Extract the [X, Y] coordinate from the center of the cell holding the provided text.  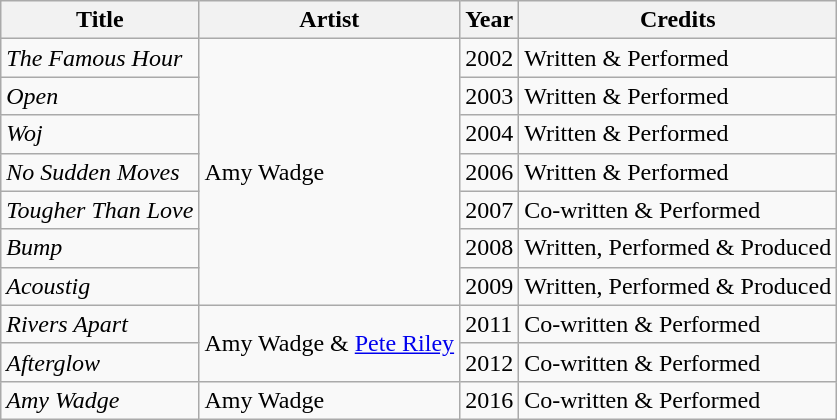
Year [490, 20]
2004 [490, 134]
Tougher Than Love [100, 210]
Credits [678, 20]
Amy Wadge & Pete Riley [330, 343]
Open [100, 96]
2006 [490, 172]
2009 [490, 286]
Title [100, 20]
2011 [490, 324]
2012 [490, 362]
The Famous Hour [100, 58]
Afterglow [100, 362]
2003 [490, 96]
Rivers Apart [100, 324]
Artist [330, 20]
2016 [490, 400]
2008 [490, 248]
Bump [100, 248]
2007 [490, 210]
Acoustig [100, 286]
No Sudden Moves [100, 172]
2002 [490, 58]
Woj [100, 134]
